Return the (X, Y) coordinate for the center point of the cell that contains the specified text.  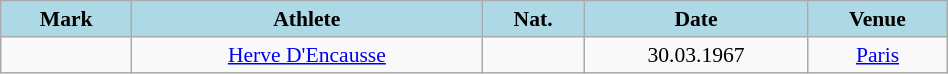
Date (696, 19)
Herve D'Encausse (307, 55)
Venue (878, 19)
Paris (878, 55)
Mark (66, 19)
Athlete (307, 19)
30.03.1967 (696, 55)
Nat. (533, 19)
